Identify which cell holds the provided text, then report its [x, y] central coordinate. 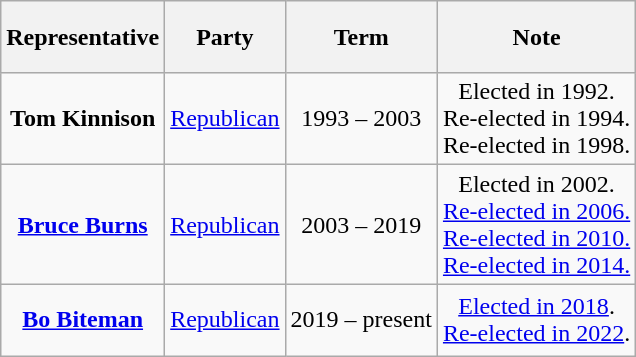
Note [536, 37]
Bruce Burns [83, 224]
Elected in 1992.Re-elected in 1994.Re-elected in 1998. [536, 119]
Party [225, 37]
2003 – 2019 [361, 224]
Tom Kinnison [83, 119]
Elected in 2018.Re-elected in 2022. [536, 320]
2019 – present [361, 320]
Elected in 2002.Re-elected in 2006.Re-elected in 2010.Re-elected in 2014. [536, 224]
1993 – 2003 [361, 119]
Term [361, 37]
Representative [83, 37]
Bo Biteman [83, 320]
